From the cell containing the given text, extract its center point as (X, Y) coordinate. 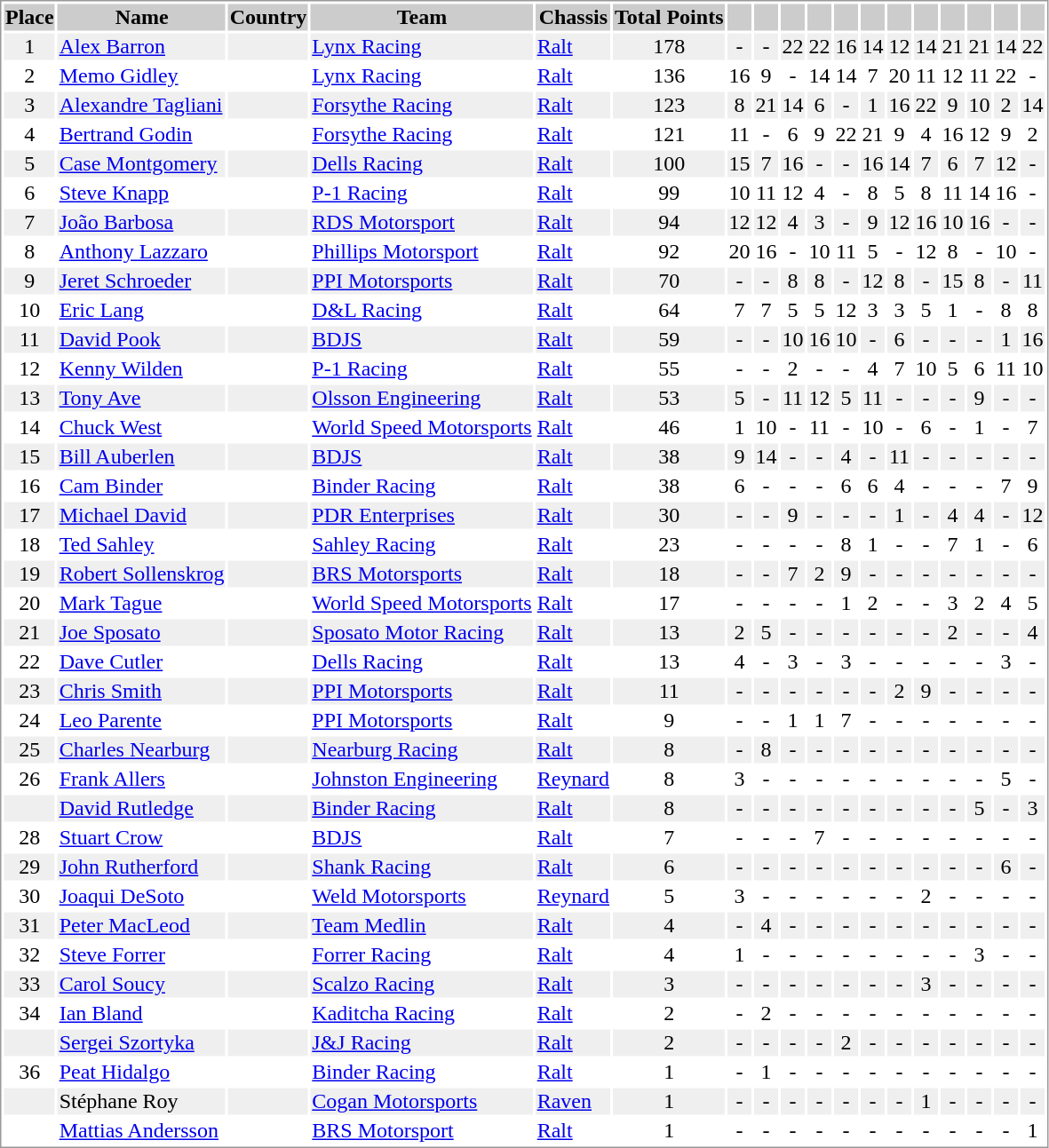
Steve Knapp (142, 193)
D&L Racing (422, 310)
Kenny Wilden (142, 368)
Dave Cutler (142, 661)
Peter MacLeod (142, 926)
Sahley Racing (422, 544)
Forrer Racing (422, 954)
64 (668, 310)
Team (422, 17)
David Pook (142, 340)
34 (29, 1013)
99 (668, 193)
Robert Sollenskrog (142, 574)
Nearburg Racing (422, 750)
Place (29, 17)
94 (668, 223)
46 (668, 427)
Total Points (668, 17)
178 (668, 47)
28 (29, 837)
RDS Motorsport (422, 223)
19 (29, 574)
123 (668, 106)
Ian Bland (142, 1013)
Alex Barron (142, 47)
Anthony Lazzaro (142, 251)
Cam Binder (142, 486)
Stéphane Roy (142, 1102)
Joaqui DeSoto (142, 896)
121 (668, 134)
Frank Allers (142, 779)
David Rutledge (142, 809)
Raven (573, 1102)
59 (668, 340)
Bill Auberlen (142, 457)
John Rutherford (142, 867)
Michael David (142, 516)
Jeret Schroeder (142, 281)
Name (142, 17)
Sposato Motor Racing (422, 633)
PDR Enterprises (422, 516)
70 (668, 281)
Bertrand Godin (142, 134)
Country (268, 17)
Eric Lang (142, 310)
36 (29, 1072)
Carol Soucy (142, 985)
Shank Racing (422, 867)
Phillips Motorsport (422, 251)
100 (668, 164)
32 (29, 954)
Johnston Engineering (422, 779)
Steve Forrer (142, 954)
Memo Gidley (142, 75)
BRS Motorsports (422, 574)
53 (668, 399)
Scalzo Racing (422, 985)
Chassis (573, 17)
29 (29, 867)
Chris Smith (142, 692)
55 (668, 368)
26 (29, 779)
J&J Racing (422, 1043)
Alexandre Tagliani (142, 106)
33 (29, 985)
Joe Sposato (142, 633)
Chuck West (142, 427)
25 (29, 750)
Charles Nearburg (142, 750)
Peat Hidalgo (142, 1072)
Tony Ave (142, 399)
Sergei Szortyka (142, 1043)
Kaditcha Racing (422, 1013)
BRS Motorsport (422, 1130)
24 (29, 720)
Mattias Andersson (142, 1130)
Olsson Engineering (422, 399)
Stuart Crow (142, 837)
31 (29, 926)
Weld Motorsports (422, 896)
Ted Sahley (142, 544)
92 (668, 251)
Leo Parente (142, 720)
Cogan Motorsports (422, 1102)
Mark Tague (142, 603)
João Barbosa (142, 223)
Team Medlin (422, 926)
Case Montgomery (142, 164)
136 (668, 75)
